Provide the (X, Y) coordinate of the cell's center where the given text is located.  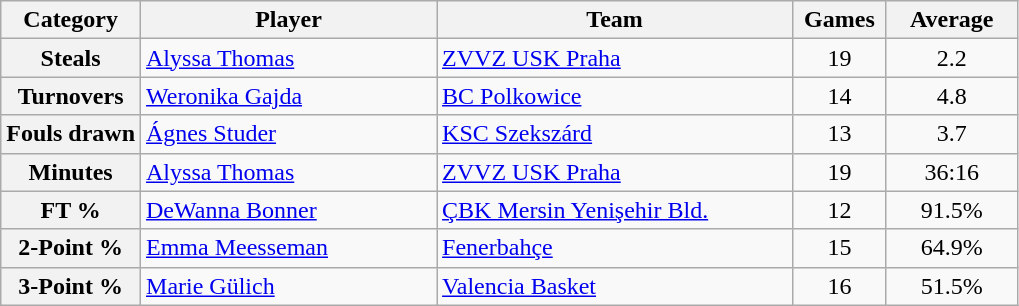
Fenerbahçe (615, 248)
Marie Gülich (289, 286)
2-Point % (71, 248)
BC Polkowice (615, 96)
91.5% (952, 210)
Valencia Basket (615, 286)
64.9% (952, 248)
Team (615, 20)
Minutes (71, 172)
4.8 (952, 96)
FT % (71, 210)
Average (952, 20)
15 (840, 248)
Steals (71, 58)
14 (840, 96)
Player (289, 20)
DeWanna Bonner (289, 210)
Ágnes Studer (289, 134)
Weronika Gajda (289, 96)
Emma Meesseman (289, 248)
12 (840, 210)
51.5% (952, 286)
16 (840, 286)
13 (840, 134)
3.7 (952, 134)
ÇBK Mersin Yenişehir Bld. (615, 210)
Games (840, 20)
2.2 (952, 58)
Fouls drawn (71, 134)
Category (71, 20)
Turnovers (71, 96)
KSC Szekszárd (615, 134)
3-Point % (71, 286)
36:16 (952, 172)
